Provide the (x, y) coordinate of the cell's center where the given text is located.  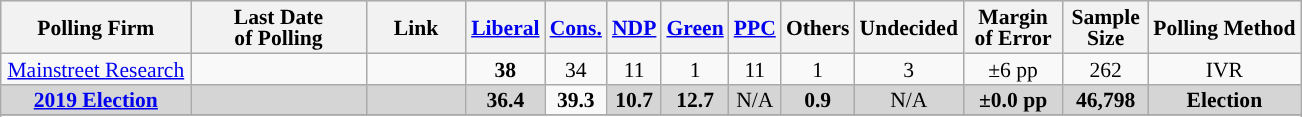
Others (818, 27)
10.7 (634, 100)
Green (694, 27)
NDP (634, 27)
PPC (755, 27)
36.4 (505, 100)
IVR (1224, 68)
Link (416, 27)
2019 Election (96, 100)
Polling Firm (96, 27)
Undecided (909, 27)
SampleSize (1106, 27)
39.3 (576, 100)
Liberal (505, 27)
46,798 (1106, 100)
12.7 (694, 100)
3 (909, 68)
Polling Method (1224, 27)
0.9 (818, 100)
Marginof Error (1013, 27)
±0.0 pp (1013, 100)
34 (576, 68)
Cons. (576, 27)
Mainstreet Research (96, 68)
262 (1106, 68)
Last Dateof Polling (278, 27)
±6 pp (1013, 68)
Election (1224, 100)
38 (505, 68)
